Return the [X, Y] coordinate for the center point of the cell that contains the specified text.  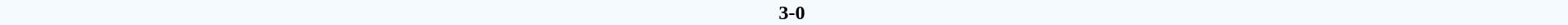
3-0 [791, 12]
